Output the (x, y) coordinate of the center of the cell containing the given text.  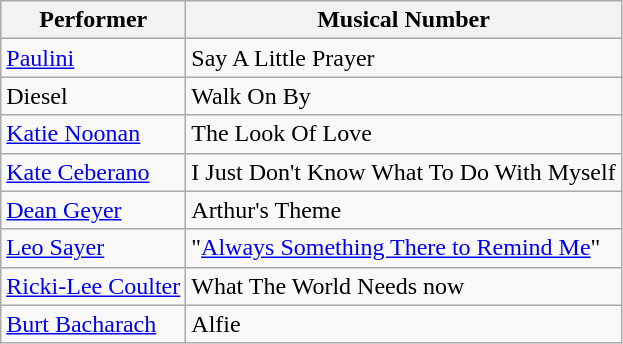
Say A Little Prayer (404, 58)
Paulini (94, 58)
Walk On By (404, 96)
"Always Something There to Remind Me" (404, 248)
Leo Sayer (94, 248)
Kate Ceberano (94, 172)
Dean Geyer (94, 210)
What The World Needs now (404, 286)
Burt Bacharach (94, 324)
Diesel (94, 96)
Ricki-Lee Coulter (94, 286)
Arthur's Theme (404, 210)
I Just Don't Know What To Do With Myself (404, 172)
Musical Number (404, 20)
The Look Of Love (404, 134)
Alfie (404, 324)
Katie Noonan (94, 134)
Performer (94, 20)
